Pinpoint the cell where the given text exists, returning its [X, Y] midpoint coordinate. 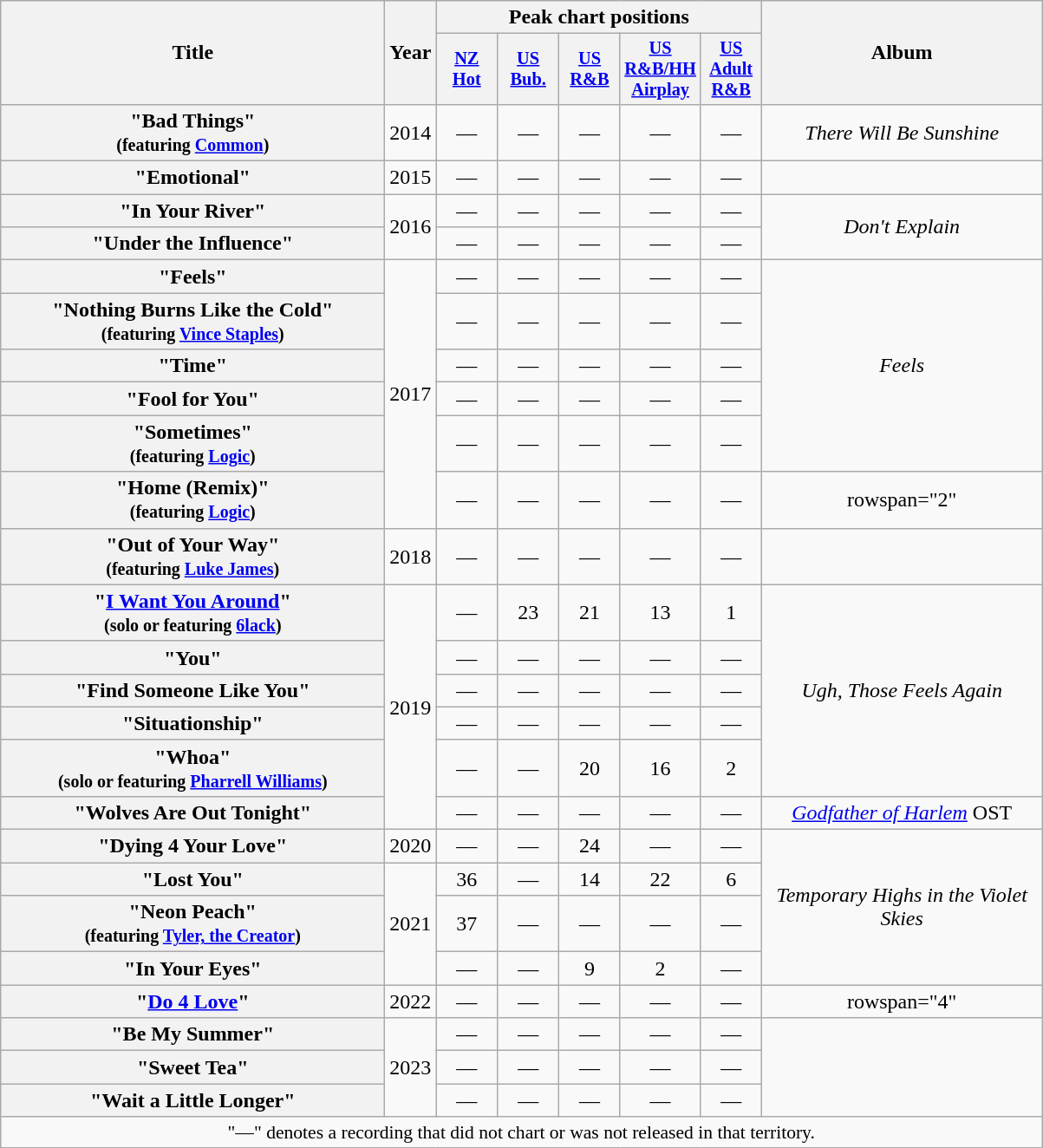
2018 [411, 557]
2014 [411, 132]
37 [466, 924]
"Situationship" [192, 723]
16 [660, 768]
"Fool for You" [192, 399]
"—" denotes a recording that did not chart or was not released in that territory. [522, 1132]
"In Your River" [192, 211]
2021 [411, 924]
2022 [411, 1001]
"Bad Things"(featuring Common) [192, 132]
1 [732, 612]
"Do 4 Love" [192, 1001]
24 [590, 846]
Year [411, 53]
2019 [411, 707]
"Sometimes"(featuring Logic) [192, 444]
"In Your Eyes" [192, 969]
US Bub. [529, 69]
21 [590, 612]
"I Want You Around"(solo or featuring 6lack) [192, 612]
"Out of Your Way"(featuring Luke James) [192, 557]
US Adult R&B [732, 69]
"Lost You" [192, 879]
"Sweet Tea" [192, 1067]
"Nothing Burns Like the Cold"(featuring Vince Staples) [192, 321]
USR&B [590, 69]
Title [192, 53]
2016 [411, 227]
22 [660, 879]
20 [590, 768]
NZ Hot [466, 69]
"Wolves Are Out Tonight" [192, 812]
"Home (Remix)"(featuring Logic) [192, 499]
6 [732, 879]
Album [902, 53]
Feels [902, 366]
"Be My Summer" [192, 1034]
Temporary Highs in the Violet Skies [902, 907]
USR&B/HHAirplay [660, 69]
rowspan="2" [902, 499]
rowspan="4" [902, 1001]
36 [466, 879]
"Whoa"(solo or featuring Pharrell Williams) [192, 768]
"Dying 4 Your Love" [192, 846]
Ugh, Those Feels Again [902, 690]
"Emotional" [192, 178]
"Wait a Little Longer" [192, 1100]
9 [590, 969]
"Time" [192, 366]
"Feels" [192, 277]
Don't Explain [902, 227]
13 [660, 612]
2020 [411, 846]
2015 [411, 178]
Peak chart positions [599, 17]
"Under the Influence" [192, 244]
"Neon Peach"(featuring Tyler, the Creator) [192, 924]
"Find Someone Like You" [192, 690]
2023 [411, 1067]
There Will Be Sunshine [902, 132]
"You" [192, 657]
14 [590, 879]
2017 [411, 394]
23 [529, 612]
Godfather of Harlem OST [902, 812]
